Locate the cell with the specified text and output its [X, Y] center coordinate. 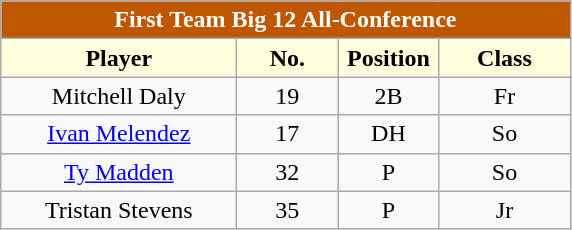
Jr [504, 210]
17 [288, 134]
Ivan Melendez [119, 134]
No. [288, 58]
Ty Madden [119, 172]
Position [388, 58]
32 [288, 172]
Player [119, 58]
DH [388, 134]
Tristan Stevens [119, 210]
Mitchell Daly [119, 96]
19 [288, 96]
First Team Big 12 All-Conference [286, 20]
Class [504, 58]
35 [288, 210]
Fr [504, 96]
2B [388, 96]
